For the text-containing cell, return its midpoint in (x, y) coordinate format. 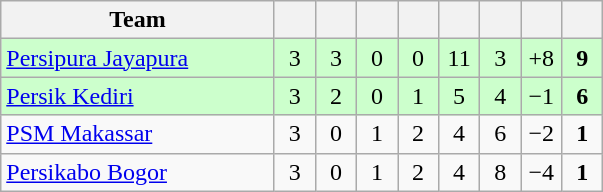
8 (500, 172)
−2 (542, 134)
+8 (542, 58)
9 (582, 58)
5 (460, 96)
11 (460, 58)
−1 (542, 96)
PSM Makassar (138, 134)
Persik Kediri (138, 96)
Team (138, 20)
Persipura Jayapura (138, 58)
−4 (542, 172)
Persikabo Bogor (138, 172)
